Locate the cell with the specified text and output its [X, Y] center coordinate. 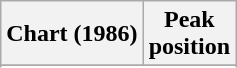
Chart (1986) [72, 34]
Peak position [189, 34]
